Extract the (X, Y) coordinate from the center of the cell holding the provided text.  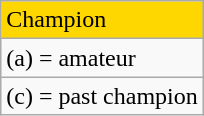
(a) = amateur (102, 58)
(c) = past champion (102, 96)
Champion (102, 20)
